Find where the given text appears and provide that cell's center as (X, Y) coordinate. 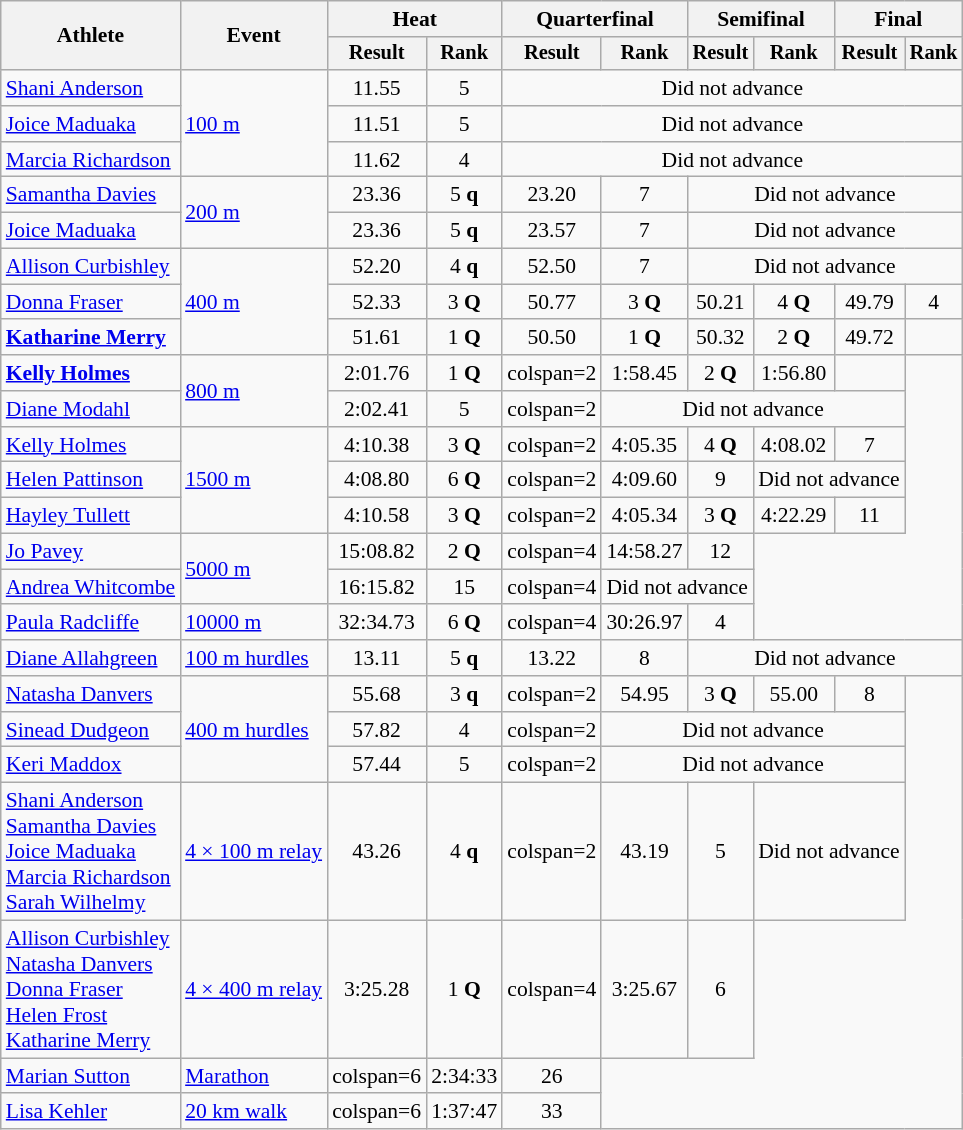
Katharine Merry (90, 338)
Allison CurbishleyNatasha DanversDonna FraserHelen FrostKatharine Merry (90, 990)
55.00 (794, 694)
52.33 (376, 302)
30:26.97 (644, 623)
Keri Maddox (90, 765)
51.61 (376, 338)
Sinead Dudgeon (90, 730)
Semifinal (762, 19)
Andrea Whitcombe (90, 587)
10000 m (254, 623)
50.77 (552, 302)
15 (464, 587)
4:22.29 (794, 516)
43.26 (376, 852)
2:01.76 (376, 373)
200 m (254, 212)
4:08.80 (376, 480)
11.51 (376, 124)
49.72 (869, 338)
Shani Anderson (90, 88)
Helen Pattinson (90, 480)
52.50 (552, 267)
400 m (254, 302)
33 (552, 1112)
Shani AndersonSamantha DaviesJoice MaduakaMarcia RichardsonSarah Wilhelmy (90, 852)
Jo Pavey (90, 552)
23.20 (552, 195)
3:25.67 (644, 990)
13.22 (552, 658)
3:25.28 (376, 990)
2:34:33 (464, 1076)
57.82 (376, 730)
4 × 100 m relay (254, 852)
Event (254, 36)
11 (869, 516)
4:08.02 (794, 445)
12 (721, 552)
1:56.80 (794, 373)
Donna Fraser (90, 302)
400 m hurdles (254, 730)
Marian Sutton (90, 1076)
4:10.38 (376, 445)
Marathon (254, 1076)
100 m hurdles (254, 658)
Quarterfinal (594, 19)
Allison Curbishley (90, 267)
49.79 (869, 302)
4 × 400 m relay (254, 990)
16:15.82 (376, 587)
57.44 (376, 765)
100 m (254, 124)
9 (721, 480)
43.19 (644, 852)
4:10.58 (376, 516)
Lisa Kehler (90, 1112)
1:37:47 (464, 1112)
Paula Radcliffe (90, 623)
Diane Allahgreen (90, 658)
13.11 (376, 658)
52.20 (376, 267)
14:58.27 (644, 552)
Samantha Davies (90, 195)
4:05.34 (644, 516)
50.32 (721, 338)
23.57 (552, 231)
54.95 (644, 694)
Marcia Richardson (90, 160)
6 (721, 990)
1500 m (254, 480)
4:09.60 (644, 480)
15:08.82 (376, 552)
3 q (464, 694)
11.55 (376, 88)
1:58.45 (644, 373)
Hayley Tullett (90, 516)
50.50 (552, 338)
2:02.41 (376, 409)
5000 m (254, 570)
20 km walk (254, 1112)
26 (552, 1076)
11.62 (376, 160)
4:05.35 (644, 445)
Heat (414, 19)
Final (898, 19)
Diane Modahl (90, 409)
50.21 (721, 302)
32:34.73 (376, 623)
Athlete (90, 36)
800 m (254, 390)
Natasha Danvers (90, 694)
55.68 (376, 694)
